Determine the (X, Y) coordinate at the center of the cell enclosing the given text.  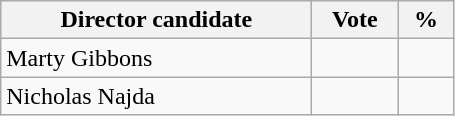
Director candidate (156, 20)
Marty Gibbons (156, 58)
% (426, 20)
Vote (355, 20)
Nicholas Najda (156, 96)
